Return [x, y] of the center of cell containing provided text 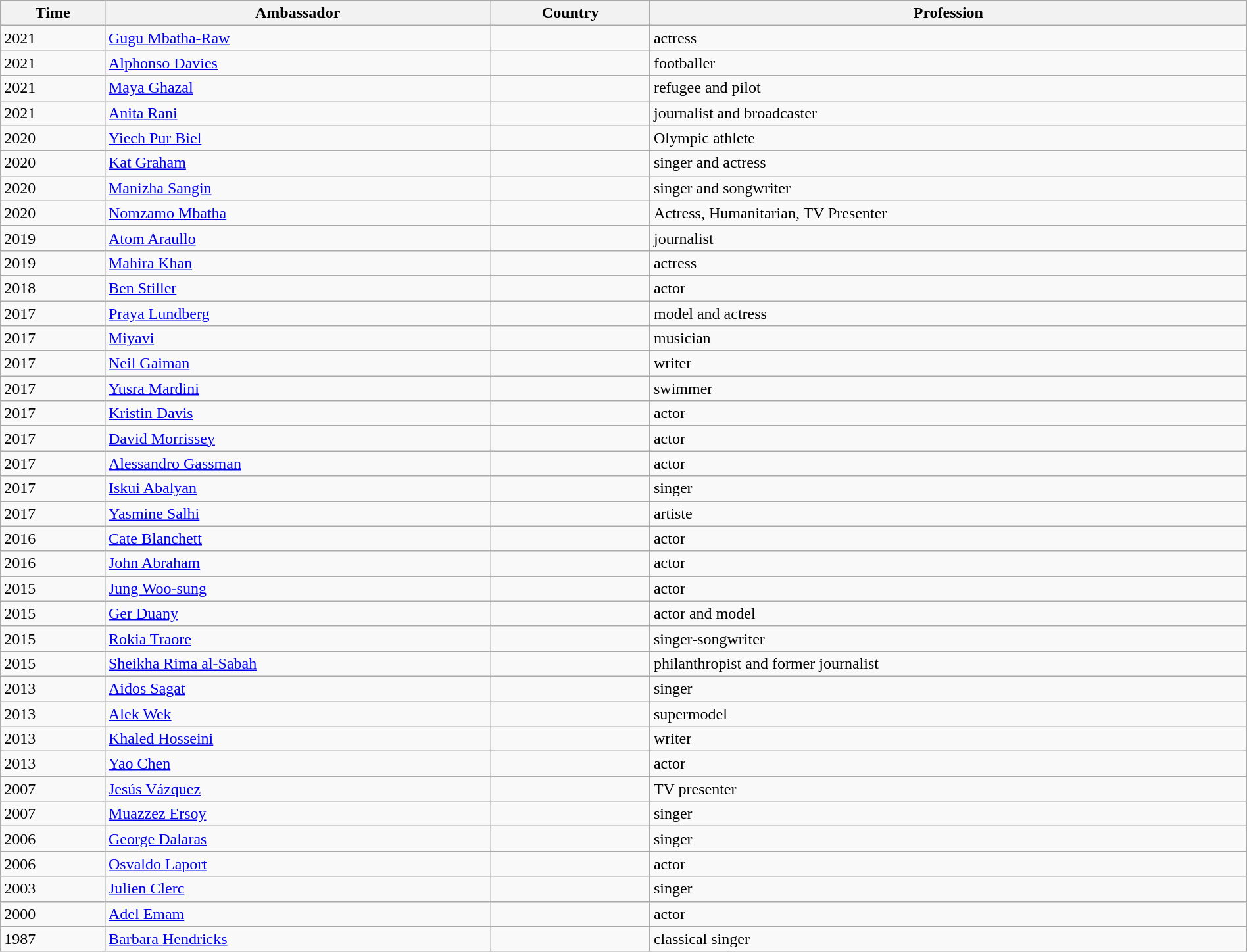
Neil Gaiman [297, 364]
refugee and pilot [948, 88]
model and actress [948, 314]
Gugu Mbatha-Raw [297, 38]
David Morrissey [297, 439]
Country [571, 13]
classical singer [948, 939]
TV presenter [948, 789]
Yao Chen [297, 764]
2000 [53, 914]
Julien Clerc [297, 889]
Alek Wek [297, 713]
Ger Duany [297, 613]
Mahira Khan [297, 263]
Kristin Davis [297, 414]
Nomzamo Mbatha [297, 213]
singer and songwriter [948, 188]
Actress, Humanitarian, TV Presenter [948, 213]
journalist [948, 238]
Alessandro Gassman [297, 464]
Olympic athlete [948, 138]
singer-songwriter [948, 638]
journalist and broadcaster [948, 113]
swimmer [948, 389]
Barbara Hendricks [297, 939]
Yusra Mardini [297, 389]
footballer [948, 63]
Kat Graham [297, 163]
Manizha Sangin [297, 188]
2018 [53, 288]
Profession [948, 13]
George Dalaras [297, 839]
Yiech Pur Biel [297, 138]
Ambassador [297, 13]
supermodel [948, 713]
Cate Blanchett [297, 538]
Praya Lundberg [297, 314]
Adel Emam [297, 914]
Khaled Hosseini [297, 739]
Alphonso Davies [297, 63]
2003 [53, 889]
Jesús Vázquez [297, 789]
actor and model [948, 613]
artiste [948, 513]
Aidos Sagat [297, 688]
Muazzez Ersoy [297, 814]
Anita Rani [297, 113]
Ben Stiller [297, 288]
Jung Woo-sung [297, 588]
singer and actress [948, 163]
Time [53, 13]
musician [948, 339]
Yasmine Salhi [297, 513]
1987 [53, 939]
Rokia Traore [297, 638]
John Abraham [297, 563]
Sheikha Rima al-Sabah [297, 663]
Iskui Abalyan [297, 488]
philanthropist and former journalist [948, 663]
Atom Araullo [297, 238]
Maya Ghazal [297, 88]
Osvaldo Laport [297, 864]
Miyavi [297, 339]
